Locate the cell with the specified text and output its (X, Y) center coordinate. 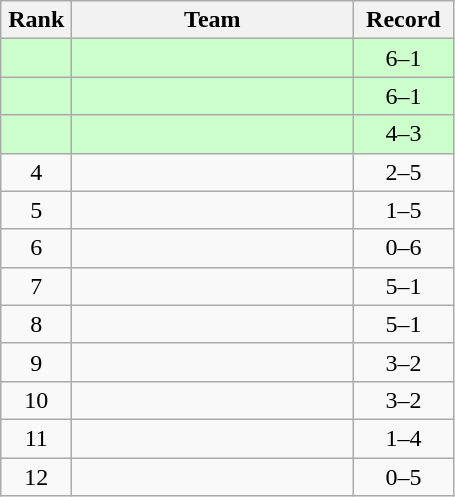
9 (36, 362)
0–6 (404, 248)
10 (36, 400)
1–5 (404, 210)
5 (36, 210)
2–5 (404, 172)
1–4 (404, 438)
4 (36, 172)
8 (36, 324)
4–3 (404, 134)
Record (404, 20)
Rank (36, 20)
Team (212, 20)
12 (36, 477)
11 (36, 438)
0–5 (404, 477)
7 (36, 286)
6 (36, 248)
